Pinpoint the cell where the given text exists, returning its [x, y] midpoint coordinate. 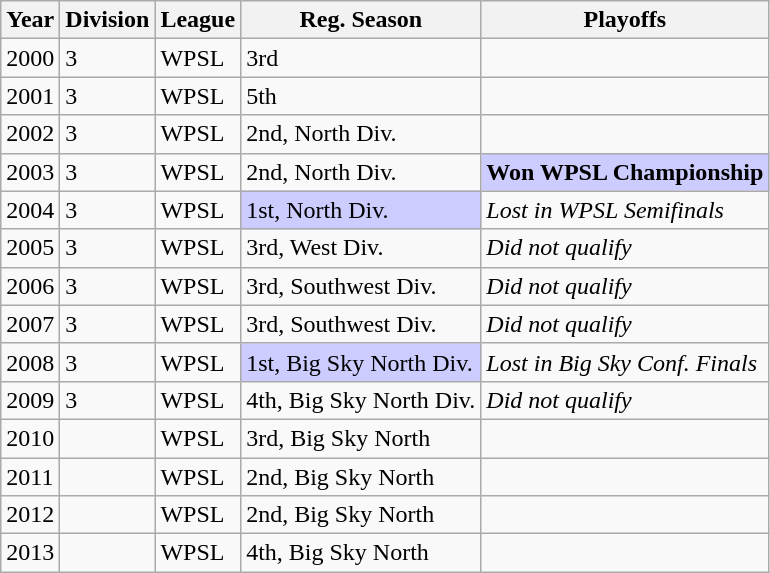
Year [30, 20]
1st, Big Sky North Div. [361, 362]
2006 [30, 286]
2005 [30, 248]
Lost in Big Sky Conf. Finals [625, 362]
5th [361, 96]
3rd, West Div. [361, 248]
Division [108, 20]
2008 [30, 362]
2009 [30, 400]
League [198, 20]
2000 [30, 58]
Won WPSL Championship [625, 172]
2011 [30, 477]
2012 [30, 515]
2010 [30, 438]
2001 [30, 96]
2007 [30, 324]
2002 [30, 134]
4th, Big Sky North [361, 553]
3rd [361, 58]
3rd, Big Sky North [361, 438]
1st, North Div. [361, 210]
Lost in WPSL Semifinals [625, 210]
2004 [30, 210]
Reg. Season [361, 20]
2013 [30, 553]
2003 [30, 172]
4th, Big Sky North Div. [361, 400]
Playoffs [625, 20]
